Locate the cell with the specified text and output its (x, y) center coordinate. 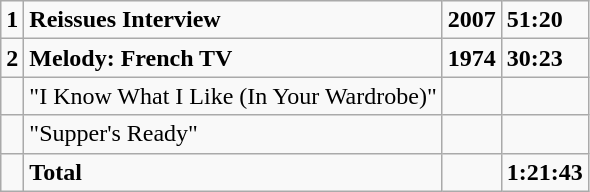
Total (233, 172)
51:20 (544, 20)
1:21:43 (544, 172)
"Supper's Ready" (233, 134)
1974 (472, 58)
30:23 (544, 58)
2007 (472, 20)
2 (12, 58)
Melody: French TV (233, 58)
"I Know What I Like (In Your Wardrobe)" (233, 96)
1 (12, 20)
Reissues Interview (233, 20)
